Search for the cell housing the specified text and yield its [x, y] center coordinate. 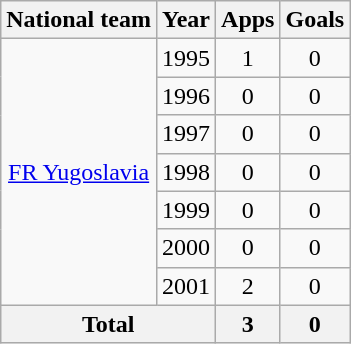
1999 [186, 210]
2001 [186, 286]
Goals [315, 20]
1996 [186, 96]
1998 [186, 172]
Year [186, 20]
1995 [186, 58]
National team [79, 20]
1 [248, 58]
2000 [186, 248]
1997 [186, 134]
Total [108, 324]
2 [248, 286]
3 [248, 324]
FR Yugoslavia [79, 172]
Apps [248, 20]
